Output the [x, y] coordinate of the center of the cell containing the given text.  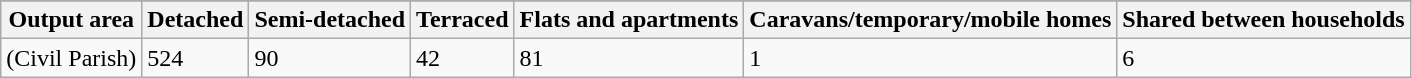
Flats and apartments [629, 20]
81 [629, 58]
6 [1264, 58]
Caravans/temporary/mobile homes [930, 20]
Output area [72, 20]
42 [462, 58]
Shared between households [1264, 20]
524 [196, 58]
Semi-detached [330, 20]
Detached [196, 20]
90 [330, 58]
(Civil Parish) [72, 58]
Terraced [462, 20]
1 [930, 58]
